Pinpoint the cell where the given text exists, returning its (x, y) midpoint coordinate. 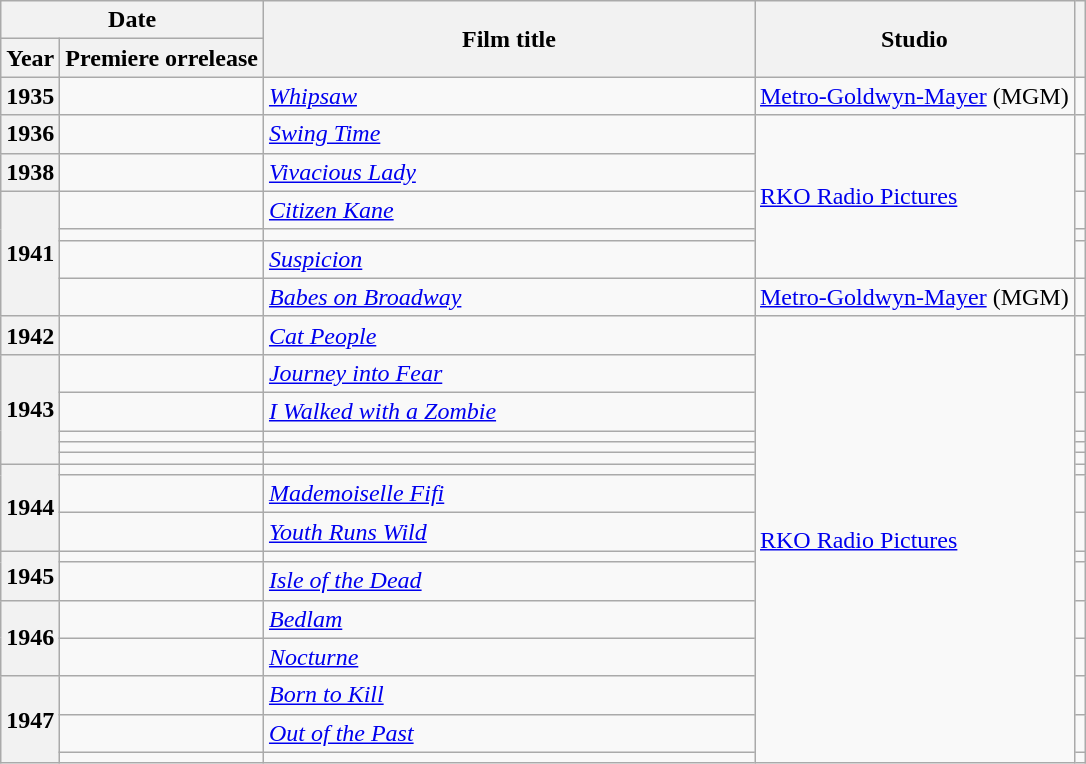
Premiere orrelease (162, 58)
Mademoiselle Fifi (508, 494)
Citizen Kane (508, 210)
1944 (30, 508)
1943 (30, 408)
1935 (30, 96)
Journey into Fear (508, 373)
Whipsaw (508, 96)
Year (30, 58)
Youth Runs Wild (508, 532)
Isle of the Dead (508, 581)
1945 (30, 576)
Cat People (508, 335)
Suspicion (508, 259)
Out of the Past (508, 733)
Studio (914, 39)
1936 (30, 134)
1942 (30, 335)
Babes on Broadway (508, 297)
Bedlam (508, 619)
Nocturne (508, 657)
1946 (30, 638)
1947 (30, 720)
I Walked with a Zombie (508, 411)
Film title (508, 39)
Date (132, 20)
1941 (30, 254)
Born to Kill (508, 695)
Vivacious Lady (508, 172)
1938 (30, 172)
Swing Time (508, 134)
